Locate the cell with the specified text and output its [x, y] center coordinate. 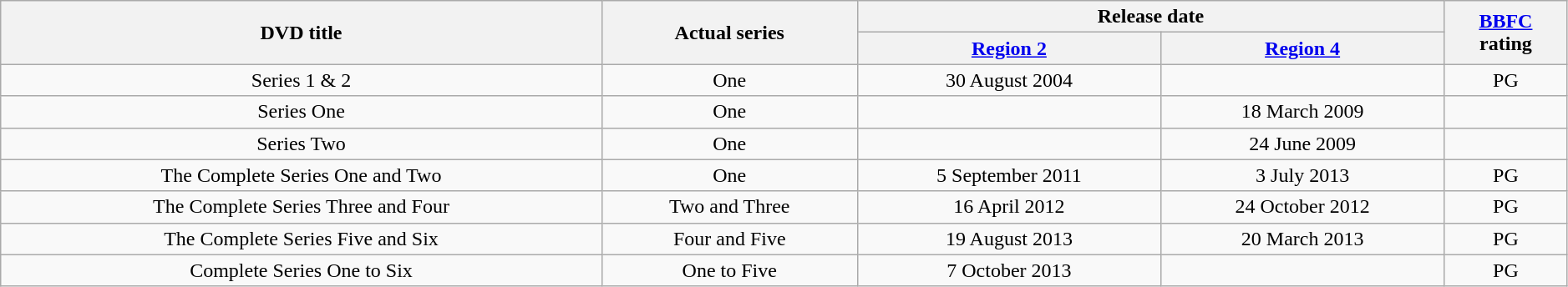
The Complete Series Five and Six [302, 239]
Region 4 [1303, 48]
5 September 2011 [1009, 175]
7 October 2013 [1009, 270]
Release date [1150, 17]
The Complete Series Three and Four [302, 207]
18 March 2009 [1303, 112]
Two and Three [729, 207]
One to Five [729, 270]
Series 1 & 2 [302, 80]
Region 2 [1009, 48]
Actual series [729, 33]
16 April 2012 [1009, 207]
Four and Five [729, 239]
19 August 2013 [1009, 239]
20 March 2013 [1303, 239]
24 October 2012 [1303, 207]
30 August 2004 [1009, 80]
BBFCrating [1506, 33]
24 June 2009 [1303, 143]
Series One [302, 112]
DVD title [302, 33]
The Complete Series One and Two [302, 175]
3 July 2013 [1303, 175]
Complete Series One to Six [302, 270]
Series Two [302, 143]
